Output the (X, Y) coordinate of the center of the cell containing the given text.  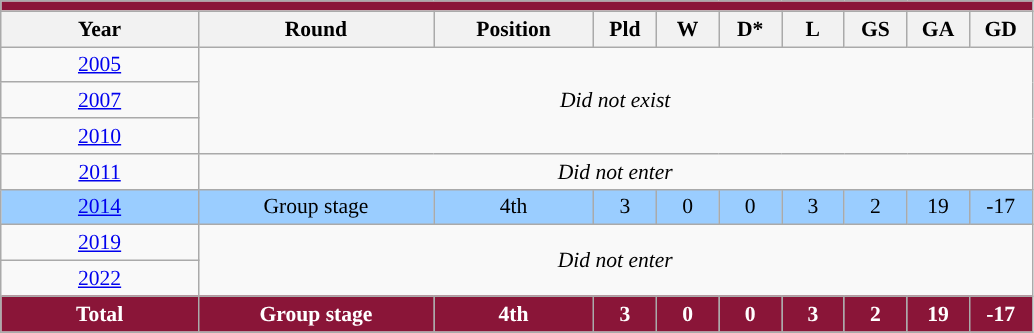
D* (750, 29)
2011 (100, 172)
2010 (100, 136)
2007 (100, 101)
GA (938, 29)
2005 (100, 65)
2014 (100, 207)
Position (514, 29)
Did not exist (615, 100)
2022 (100, 279)
2019 (100, 243)
W (688, 29)
Total (100, 314)
GD (1000, 29)
Round (316, 29)
L (814, 29)
GS (876, 29)
Year (100, 29)
Pld (626, 29)
